Detect which cell encompasses the target text, then output its [X, Y] center coordinate. 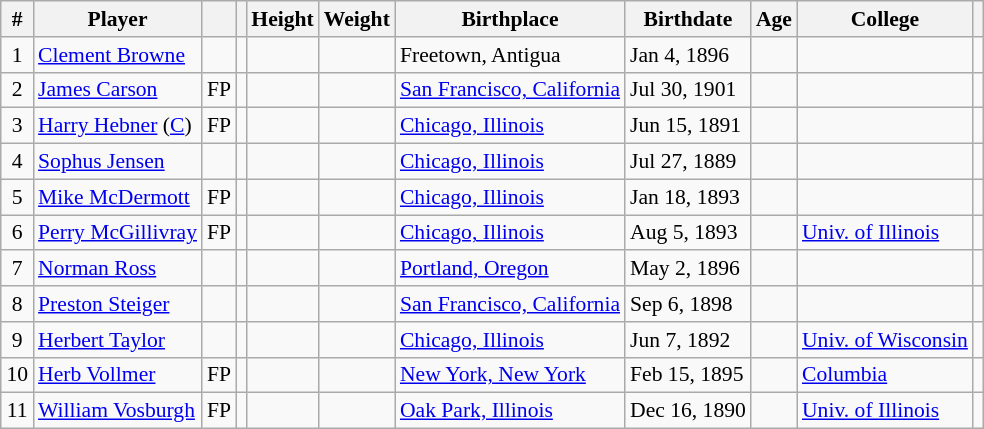
Dec 16, 1890 [688, 411]
Univ. of Wisconsin [885, 340]
Herbert Taylor [118, 340]
Norman Ross [118, 269]
Sep 6, 1898 [688, 304]
Aug 5, 1893 [688, 233]
Columbia [885, 375]
May 2, 1896 [688, 269]
4 [17, 162]
Feb 15, 1895 [688, 375]
Perry McGillivray [118, 233]
Clement Browne [118, 55]
3 [17, 126]
Herb Vollmer [118, 375]
Sophus Jensen [118, 162]
Player [118, 19]
Jan 4, 1896 [688, 55]
Jul 27, 1889 [688, 162]
Birthplace [510, 19]
Preston Steiger [118, 304]
9 [17, 340]
Mike McDermott [118, 197]
Jul 30, 1901 [688, 90]
# [17, 19]
8 [17, 304]
Weight [357, 19]
Jun 7, 1892 [688, 340]
Freetown, Antigua [510, 55]
New York, New York [510, 375]
Harry Hebner (C) [118, 126]
2 [17, 90]
College [885, 19]
7 [17, 269]
Oak Park, Illinois [510, 411]
Age [774, 19]
10 [17, 375]
11 [17, 411]
Jan 18, 1893 [688, 197]
1 [17, 55]
Jun 15, 1891 [688, 126]
Height [282, 19]
William Vosburgh [118, 411]
Birthdate [688, 19]
James Carson [118, 90]
Portland, Oregon [510, 269]
6 [17, 233]
5 [17, 197]
